Search for the cell housing the specified text and yield its [X, Y] center coordinate. 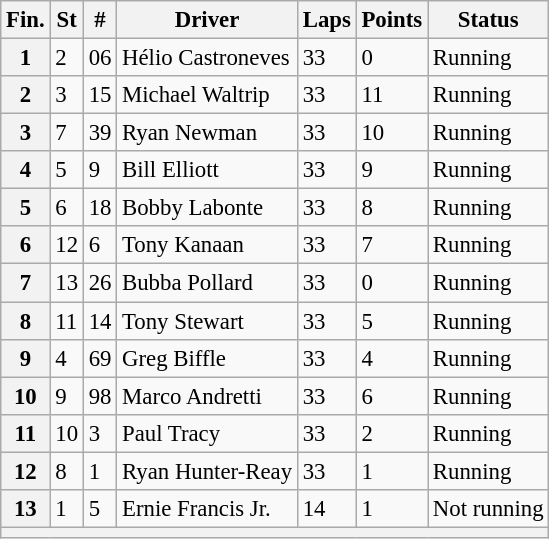
Ryan Newman [208, 133]
Bubba Pollard [208, 283]
39 [100, 133]
Bobby Labonte [208, 208]
Status [488, 20]
Tony Kanaan [208, 245]
26 [100, 283]
Ryan Hunter-Reay [208, 471]
Paul Tracy [208, 433]
Ernie Francis Jr. [208, 509]
18 [100, 208]
Michael Waltrip [208, 95]
15 [100, 95]
Tony Stewart [208, 321]
98 [100, 396]
69 [100, 358]
Not running [488, 509]
Greg Biffle [208, 358]
Driver [208, 20]
Points [392, 20]
Bill Elliott [208, 170]
St [66, 20]
Laps [326, 20]
# [100, 20]
Fin. [26, 20]
Hélio Castroneves [208, 58]
Marco Andretti [208, 396]
06 [100, 58]
